Determine the [X, Y] coordinate at the center of the cell enclosing the given text.  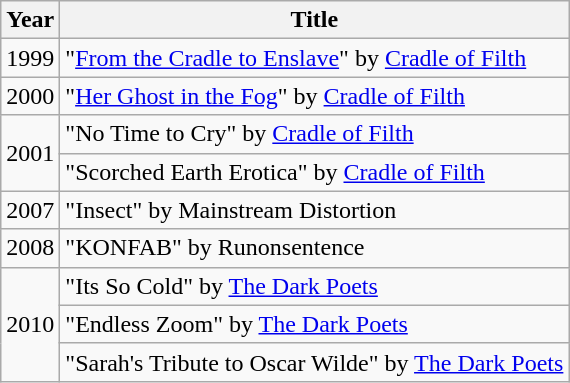
"Endless Zoom" by The Dark Poets [314, 324]
"Her Ghost in the Fog" by Cradle of Filth [314, 96]
"Scorched Earth Erotica" by Cradle of Filth [314, 172]
"Sarah's Tribute to Oscar Wilde" by The Dark Poets [314, 362]
2007 [30, 210]
2010 [30, 324]
2000 [30, 96]
"From the Cradle to Enslave" by Cradle of Filth [314, 58]
1999 [30, 58]
"Its So Cold" by The Dark Poets [314, 286]
"Insect" by Mainstream Distortion [314, 210]
"No Time to Cry" by Cradle of Filth [314, 134]
Title [314, 20]
Year [30, 20]
2008 [30, 248]
"KONFAB" by Runonsentence [314, 248]
2001 [30, 153]
